Provide the (x, y) coordinate of the cell's center where the given text is located.  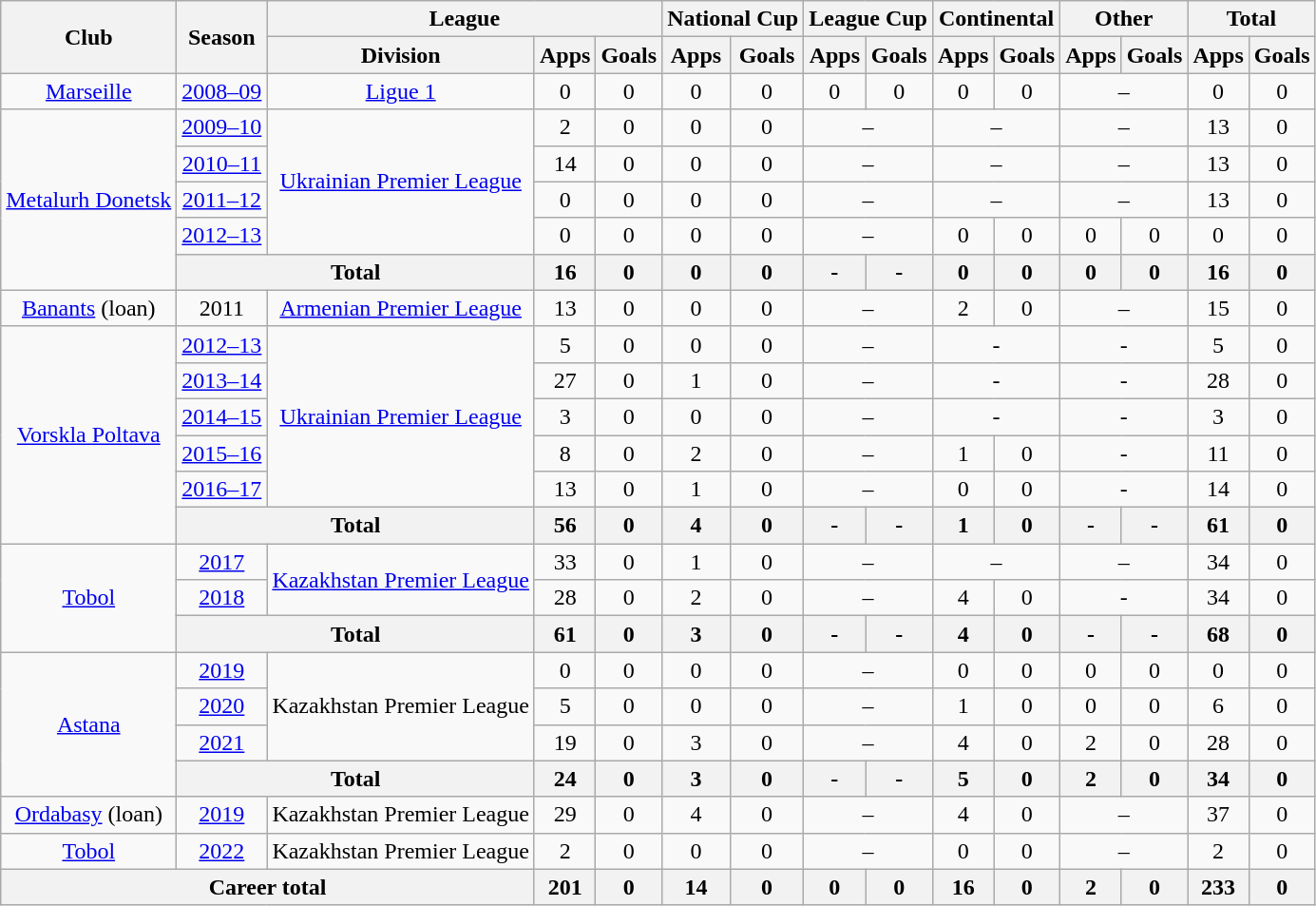
Career total (268, 887)
Ordabasy (loan) (89, 815)
League (465, 19)
2010–11 (222, 164)
Armenian Premier League (401, 308)
11 (1218, 453)
League Cup (868, 19)
Division (401, 55)
8 (564, 453)
Ligue 1 (401, 91)
Other (1124, 19)
2017 (222, 562)
201 (564, 887)
2014–15 (222, 416)
15 (1218, 308)
2018 (222, 598)
2016–17 (222, 490)
Banants (loan) (89, 308)
27 (564, 380)
233 (1218, 887)
National Cup (734, 19)
6 (1218, 706)
29 (564, 815)
2011 (222, 308)
2011–12 (222, 200)
Marseille (89, 91)
68 (1218, 634)
24 (564, 779)
2013–14 (222, 380)
2009–10 (222, 127)
2020 (222, 706)
56 (564, 526)
37 (1218, 815)
Club (89, 37)
2022 (222, 851)
Astana (89, 724)
Vorskla Poltava (89, 434)
33 (564, 562)
Season (222, 37)
2008–09 (222, 91)
2015–16 (222, 453)
Continental (996, 19)
19 (564, 742)
2021 (222, 742)
Metalurh Donetsk (89, 200)
